Identify which cell holds the provided text, then report its [X, Y] central coordinate. 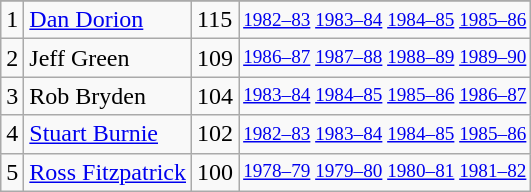
115 [216, 20]
Rob Bryden [108, 96]
109 [216, 58]
4 [12, 134]
1 [12, 20]
102 [216, 134]
3 [12, 96]
104 [216, 96]
1978–79 1979–80 1980–81 1981–82 [385, 172]
1986–87 1987–88 1988–89 1989–90 [385, 58]
5 [12, 172]
Stuart Burnie [108, 134]
Jeff Green [108, 58]
1983–84 1984–85 1985–86 1986–87 [385, 96]
2 [12, 58]
Ross Fitzpatrick [108, 172]
100 [216, 172]
Dan Dorion [108, 20]
